Scan for the cell matching the given text and deliver its (X, Y) coordinate at center. 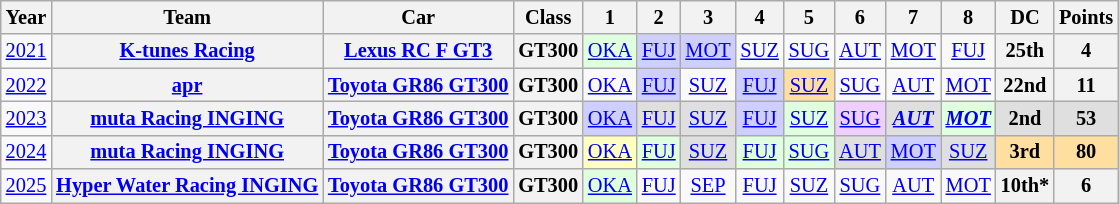
53 (1086, 118)
10th* (1025, 186)
K-tunes Racing (187, 51)
5 (809, 17)
2022 (26, 85)
2023 (26, 118)
2 (659, 17)
1 (610, 17)
Year (26, 17)
3rd (1025, 152)
8 (968, 17)
Car (418, 17)
2nd (1025, 118)
DC (1025, 17)
22nd (1025, 85)
Class (548, 17)
Points (1086, 17)
apr (187, 85)
2021 (26, 51)
80 (1086, 152)
25th (1025, 51)
Lexus RC F GT3 (418, 51)
2024 (26, 152)
Hyper Water Racing INGING (187, 186)
SEP (708, 186)
2025 (26, 186)
11 (1086, 85)
3 (708, 17)
Team (187, 17)
7 (914, 17)
